Determine the [X, Y] coordinate at the center of the cell enclosing the given text.  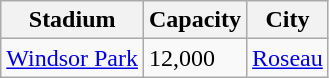
Windsor Park [72, 58]
Roseau [288, 58]
Capacity [196, 20]
Stadium [72, 20]
12,000 [196, 58]
City [288, 20]
